For the text-containing cell, return its midpoint in [x, y] coordinate format. 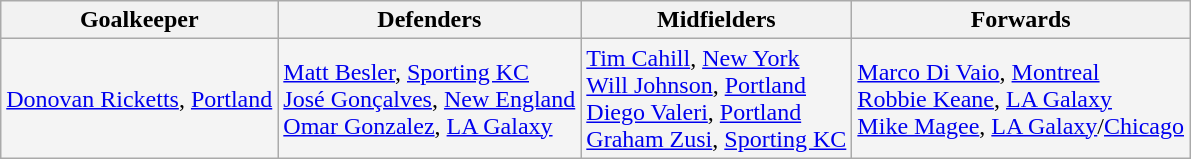
Defenders [430, 20]
Matt Besler, Sporting KC José Gonçalves, New England Omar Gonzalez, LA Galaxy [430, 98]
Tim Cahill, New York Will Johnson, Portland Diego Valeri, Portland Graham Zusi, Sporting KC [716, 98]
Donovan Ricketts, Portland [140, 98]
Forwards [1021, 20]
Midfielders [716, 20]
Goalkeeper [140, 20]
Marco Di Vaio, Montreal Robbie Keane, LA Galaxy Mike Magee, LA Galaxy/Chicago [1021, 98]
